Locate the cell with the specified text and output its [x, y] center coordinate. 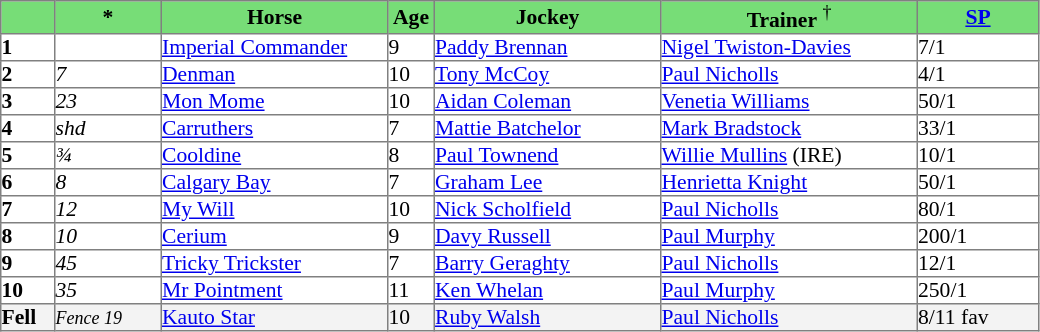
45 [108, 262]
Henrietta Knight [789, 182]
Imperial Commander [274, 46]
Mr Pointment [274, 290]
11 [411, 290]
Tony McCoy [547, 74]
Graham Lee [547, 182]
Fence 19 [108, 316]
23 [108, 100]
Ken Whelan [547, 290]
Paul Townend [547, 154]
Carruthers [274, 128]
250/1 [978, 290]
8/11 fav [978, 316]
Denman [274, 74]
Tricky Trickster [274, 262]
10/1 [978, 154]
Mattie Batchelor [547, 128]
Paddy Brennan [547, 46]
4 [28, 128]
Fell [28, 316]
Ruby Walsh [547, 316]
1 [28, 46]
shd [108, 128]
¾ [108, 154]
* [108, 18]
Calgary Bay [274, 182]
7/1 [978, 46]
12 [108, 208]
Venetia Williams [789, 100]
Cerium [274, 236]
Nigel Twiston-Davies [789, 46]
Davy Russell [547, 236]
My Will [274, 208]
Horse [274, 18]
Trainer † [789, 18]
35 [108, 290]
Willie Mullins (IRE) [789, 154]
5 [28, 154]
12/1 [978, 262]
Kauto Star [274, 316]
Cooldine [274, 154]
Mon Mome [274, 100]
3 [28, 100]
6 [28, 182]
Mark Bradstock [789, 128]
200/1 [978, 236]
Age [411, 18]
33/1 [978, 128]
4/1 [978, 74]
Nick Scholfield [547, 208]
80/1 [978, 208]
Barry Geraghty [547, 262]
Aidan Coleman [547, 100]
2 [28, 74]
SP [978, 18]
Jockey [547, 18]
